Search for the cell housing the specified text and yield its (X, Y) center coordinate. 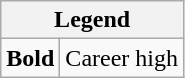
Bold (30, 58)
Career high (122, 58)
Legend (92, 20)
